Output the (X, Y) coordinate of the center of the cell containing the given text.  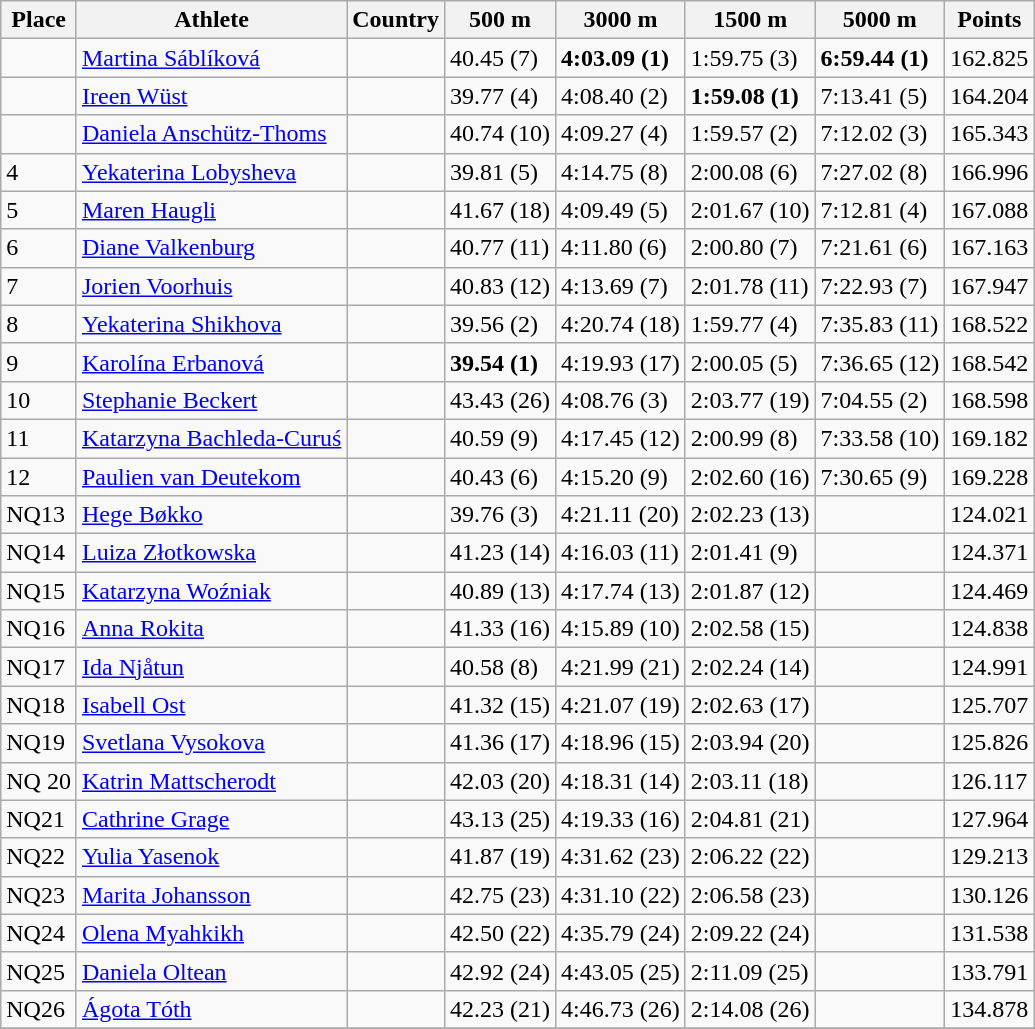
Katarzyna Bachleda-Curuś (211, 438)
Olena Myahkikh (211, 933)
4:18.31 (14) (621, 781)
7:12.81 (4) (880, 210)
41.32 (15) (500, 705)
2:11.09 (25) (750, 971)
168.542 (990, 362)
7:04.55 (2) (880, 400)
Jorien Voorhuis (211, 286)
Cathrine Grage (211, 819)
NQ24 (39, 933)
1:59.57 (2) (750, 134)
NQ18 (39, 705)
124.838 (990, 629)
1:59.77 (4) (750, 324)
NQ19 (39, 743)
Paulien van Deutekom (211, 477)
7:35.83 (11) (880, 324)
43.43 (26) (500, 400)
41.36 (17) (500, 743)
Marita Johansson (211, 895)
1:59.75 (3) (750, 58)
4:21.11 (20) (621, 515)
4:17.74 (13) (621, 591)
40.77 (11) (500, 248)
2:00.08 (6) (750, 172)
2:01.41 (9) (750, 553)
4:15.89 (10) (621, 629)
39.56 (2) (500, 324)
42.03 (20) (500, 781)
Country (396, 20)
2:06.58 (23) (750, 895)
NQ16 (39, 629)
7:36.65 (12) (880, 362)
12 (39, 477)
1500 m (750, 20)
42.92 (24) (500, 971)
4:19.93 (17) (621, 362)
4:09.49 (5) (621, 210)
7:21.61 (6) (880, 248)
4:16.03 (11) (621, 553)
2:03.77 (19) (750, 400)
NQ22 (39, 857)
2:02.23 (13) (750, 515)
Daniela Oltean (211, 971)
4:20.74 (18) (621, 324)
2:14.08 (26) (750, 1009)
41.33 (16) (500, 629)
Karolína Erbanová (211, 362)
39.77 (4) (500, 96)
4:31.62 (23) (621, 857)
4:31.10 (22) (621, 895)
NQ21 (39, 819)
2:01.87 (12) (750, 591)
168.598 (990, 400)
134.878 (990, 1009)
3000 m (621, 20)
167.088 (990, 210)
2:00.05 (5) (750, 362)
Yekaterina Lobysheva (211, 172)
Maren Haugli (211, 210)
Ireen Wüst (211, 96)
42.23 (21) (500, 1009)
124.371 (990, 553)
4:11.80 (6) (621, 248)
4:08.40 (2) (621, 96)
4:09.27 (4) (621, 134)
Diane Valkenburg (211, 248)
Place (39, 20)
124.991 (990, 667)
2:04.81 (21) (750, 819)
6 (39, 248)
Luiza Złotkowska (211, 553)
166.996 (990, 172)
4:46.73 (26) (621, 1009)
Isabell Ost (211, 705)
167.947 (990, 286)
2:06.22 (22) (750, 857)
4:08.76 (3) (621, 400)
43.13 (25) (500, 819)
NQ15 (39, 591)
164.204 (990, 96)
NQ14 (39, 553)
Athlete (211, 20)
Svetlana Vysokova (211, 743)
5000 m (880, 20)
167.163 (990, 248)
4:19.33 (16) (621, 819)
NQ25 (39, 971)
130.126 (990, 895)
Martina Sáblíková (211, 58)
Katrin Mattscherodt (211, 781)
165.343 (990, 134)
39.76 (3) (500, 515)
4:35.79 (24) (621, 933)
162.825 (990, 58)
7:12.02 (3) (880, 134)
4:18.96 (15) (621, 743)
169.182 (990, 438)
2:00.80 (7) (750, 248)
7 (39, 286)
Ágota Tóth (211, 1009)
NQ 20 (39, 781)
2:01.67 (10) (750, 210)
Anna Rokita (211, 629)
7:33.58 (10) (880, 438)
40.89 (13) (500, 591)
Yulia Yasenok (211, 857)
Yekaterina Shikhova (211, 324)
Daniela Anschütz-Thoms (211, 134)
9 (39, 362)
40.83 (12) (500, 286)
7:30.65 (9) (880, 477)
NQ13 (39, 515)
131.538 (990, 933)
40.74 (10) (500, 134)
125.826 (990, 743)
4:14.75 (8) (621, 172)
169.228 (990, 477)
2:03.11 (18) (750, 781)
40.58 (8) (500, 667)
2:02.60 (16) (750, 477)
8 (39, 324)
Stephanie Beckert (211, 400)
39.54 (1) (500, 362)
129.213 (990, 857)
7:27.02 (8) (880, 172)
11 (39, 438)
NQ26 (39, 1009)
2:09.22 (24) (750, 933)
7:13.41 (5) (880, 96)
Points (990, 20)
2:00.99 (8) (750, 438)
4:03.09 (1) (621, 58)
NQ23 (39, 895)
125.707 (990, 705)
4:15.20 (9) (621, 477)
6:59.44 (1) (880, 58)
41.23 (14) (500, 553)
500 m (500, 20)
4:43.05 (25) (621, 971)
124.469 (990, 591)
5 (39, 210)
NQ17 (39, 667)
124.021 (990, 515)
127.964 (990, 819)
40.45 (7) (500, 58)
10 (39, 400)
39.81 (5) (500, 172)
126.117 (990, 781)
2:02.24 (14) (750, 667)
2:03.94 (20) (750, 743)
42.50 (22) (500, 933)
Hege Bøkko (211, 515)
Ida Njåtun (211, 667)
Katarzyna Woźniak (211, 591)
4:17.45 (12) (621, 438)
2:02.58 (15) (750, 629)
40.43 (6) (500, 477)
168.522 (990, 324)
41.87 (19) (500, 857)
1:59.08 (1) (750, 96)
4:13.69 (7) (621, 286)
41.67 (18) (500, 210)
4:21.99 (21) (621, 667)
42.75 (23) (500, 895)
2:01.78 (11) (750, 286)
4:21.07 (19) (621, 705)
133.791 (990, 971)
2:02.63 (17) (750, 705)
7:22.93 (7) (880, 286)
40.59 (9) (500, 438)
4 (39, 172)
